Extract the [X, Y] coordinate from the center of the cell holding the provided text.  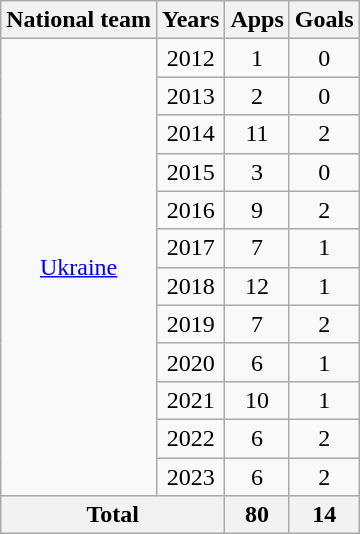
Years [190, 20]
3 [257, 172]
Apps [257, 20]
10 [257, 400]
National team [79, 20]
2020 [190, 362]
9 [257, 210]
Total [113, 515]
2018 [190, 286]
2019 [190, 324]
2015 [190, 172]
2013 [190, 96]
12 [257, 286]
14 [324, 515]
2023 [190, 477]
2022 [190, 438]
2016 [190, 210]
80 [257, 515]
2012 [190, 58]
Ukraine [79, 268]
Goals [324, 20]
2014 [190, 134]
11 [257, 134]
2021 [190, 400]
2017 [190, 248]
